Search for the cell housing the specified text and yield its [X, Y] center coordinate. 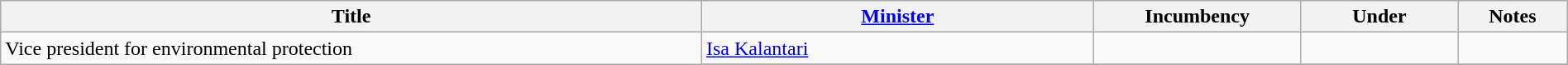
Incumbency [1198, 17]
Notes [1513, 17]
Isa Kalantari [898, 48]
Under [1379, 17]
Minister [898, 17]
Title [351, 17]
Vice president for environmental protection [351, 48]
